Scan for the cell matching the given text and deliver its (x, y) coordinate at center. 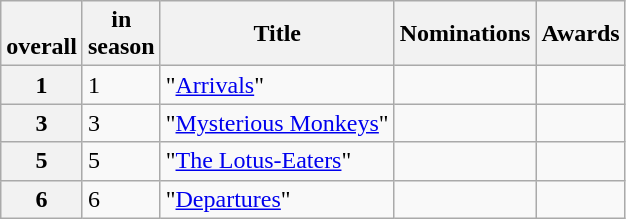
inseason (121, 34)
"Mysterious Monkeys" (277, 123)
Awards (580, 34)
Title (277, 34)
Nominations (465, 34)
"The Lotus-Eaters" (277, 161)
"Arrivals" (277, 85)
"Departures" (277, 199)
overall (42, 34)
